Pinpoint the cell where the given text exists, returning its (X, Y) midpoint coordinate. 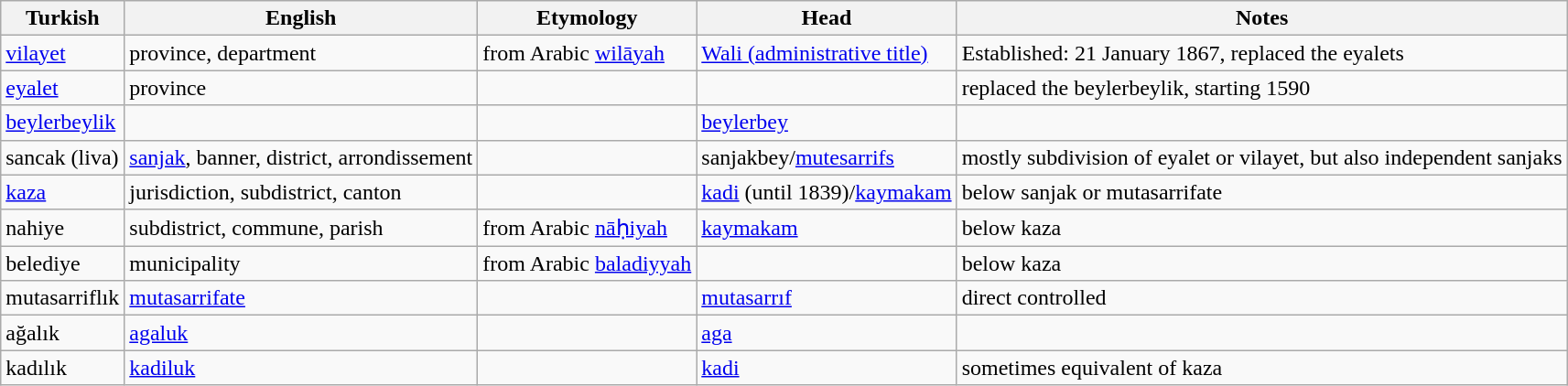
from Arabic nāḥiyah (588, 228)
kadi (827, 368)
English (301, 18)
aga (827, 333)
sancak (liva) (62, 157)
beylerbey (827, 123)
nahiye (62, 228)
sanjakbey/mutesarrifs (827, 157)
from Arabic baladiyyah (588, 263)
mutasarrifate (301, 298)
Turkish (62, 18)
mutasarrıf (827, 298)
kadi (until 1839)/kaymakam (827, 192)
Wali (administrative title) (827, 53)
kadılık (62, 368)
ağalık (62, 333)
Notes (1261, 18)
mostly subdivision of eyalet or vilayet, but also independent sanjaks (1261, 157)
mutasarriflık (62, 298)
direct controlled (1261, 298)
kaza (62, 192)
replaced the beylerbeylik, starting 1590 (1261, 88)
Head (827, 18)
sometimes equivalent of kaza (1261, 368)
province (301, 88)
province, department (301, 53)
from Arabic wilāyah (588, 53)
eyalet (62, 88)
subdistrict, commune, parish (301, 228)
beylerbeylik (62, 123)
below sanjak or mutasarrifate (1261, 192)
municipality (301, 263)
vilayet (62, 53)
belediye (62, 263)
Established: 21 January 1867, replaced the eyalets (1261, 53)
Etymology (588, 18)
sanjak, banner, district, arrondissement (301, 157)
agaluk (301, 333)
kaymakam (827, 228)
jurisdiction, subdistrict, canton (301, 192)
kadiluk (301, 368)
